For the text-containing cell, return its midpoint in (X, Y) coordinate format. 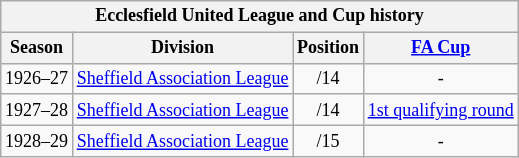
1st qualifying round (440, 110)
/15 (328, 140)
Ecclesfield United League and Cup history (260, 16)
FA Cup (440, 48)
1928–29 (37, 140)
Position (328, 48)
Season (37, 48)
Division (182, 48)
1927–28 (37, 110)
1926–27 (37, 78)
